For the text-containing cell, return its midpoint in (x, y) coordinate format. 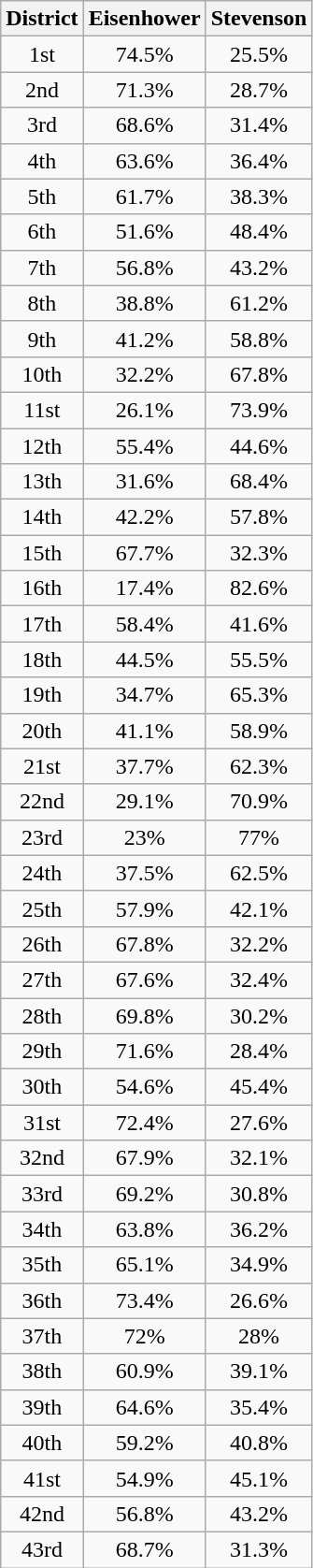
27.6% (259, 1123)
74.5% (144, 54)
40th (42, 1443)
61.7% (144, 196)
17th (42, 624)
26th (42, 944)
58.9% (259, 731)
20th (42, 731)
13th (42, 482)
Stevenson (259, 19)
32.4% (259, 980)
58.4% (144, 624)
25.5% (259, 54)
40.8% (259, 1443)
43rd (42, 1549)
36th (42, 1300)
36.2% (259, 1229)
62.5% (259, 873)
16th (42, 588)
18th (42, 660)
72% (144, 1336)
41.6% (259, 624)
59.2% (144, 1443)
26.1% (144, 410)
42.2% (144, 517)
48.4% (259, 232)
68.7% (144, 1549)
8th (42, 303)
32nd (42, 1158)
54.9% (144, 1478)
31st (42, 1123)
District (42, 19)
39.1% (259, 1372)
17.4% (144, 588)
69.2% (144, 1194)
82.6% (259, 588)
28.4% (259, 1052)
61.2% (259, 303)
31.3% (259, 1549)
67.9% (144, 1158)
29th (42, 1052)
27th (42, 980)
63.6% (144, 161)
38.8% (144, 303)
15th (42, 553)
71.6% (144, 1052)
1st (42, 54)
23rd (42, 837)
9th (42, 339)
19th (42, 695)
37th (42, 1336)
72.4% (144, 1123)
41.1% (144, 731)
24th (42, 873)
21st (42, 766)
64.6% (144, 1407)
33rd (42, 1194)
57.9% (144, 908)
63.8% (144, 1229)
23% (144, 837)
31.6% (144, 482)
12th (42, 446)
44.6% (259, 446)
38.3% (259, 196)
28th (42, 1015)
68.4% (259, 482)
5th (42, 196)
67.7% (144, 553)
22nd (42, 802)
30.2% (259, 1015)
73.9% (259, 410)
65.3% (259, 695)
68.6% (144, 125)
37.5% (144, 873)
4th (42, 161)
65.1% (144, 1265)
55.5% (259, 660)
54.6% (144, 1087)
34th (42, 1229)
58.8% (259, 339)
38th (42, 1372)
35.4% (259, 1407)
10th (42, 374)
25th (42, 908)
62.3% (259, 766)
44.5% (144, 660)
35th (42, 1265)
41st (42, 1478)
14th (42, 517)
69.8% (144, 1015)
30th (42, 1087)
34.7% (144, 695)
39th (42, 1407)
41.2% (144, 339)
2nd (42, 90)
11st (42, 410)
55.4% (144, 446)
30.8% (259, 1194)
Eisenhower (144, 19)
32.1% (259, 1158)
67.6% (144, 980)
6th (42, 232)
31.4% (259, 125)
77% (259, 837)
26.6% (259, 1300)
3rd (42, 125)
28.7% (259, 90)
73.4% (144, 1300)
51.6% (144, 232)
71.3% (144, 90)
45.1% (259, 1478)
32.3% (259, 553)
7th (42, 268)
29.1% (144, 802)
42nd (42, 1514)
34.9% (259, 1265)
45.4% (259, 1087)
70.9% (259, 802)
57.8% (259, 517)
28% (259, 1336)
37.7% (144, 766)
36.4% (259, 161)
60.9% (144, 1372)
42.1% (259, 908)
